Identify which cell holds the provided text, then report its [X, Y] central coordinate. 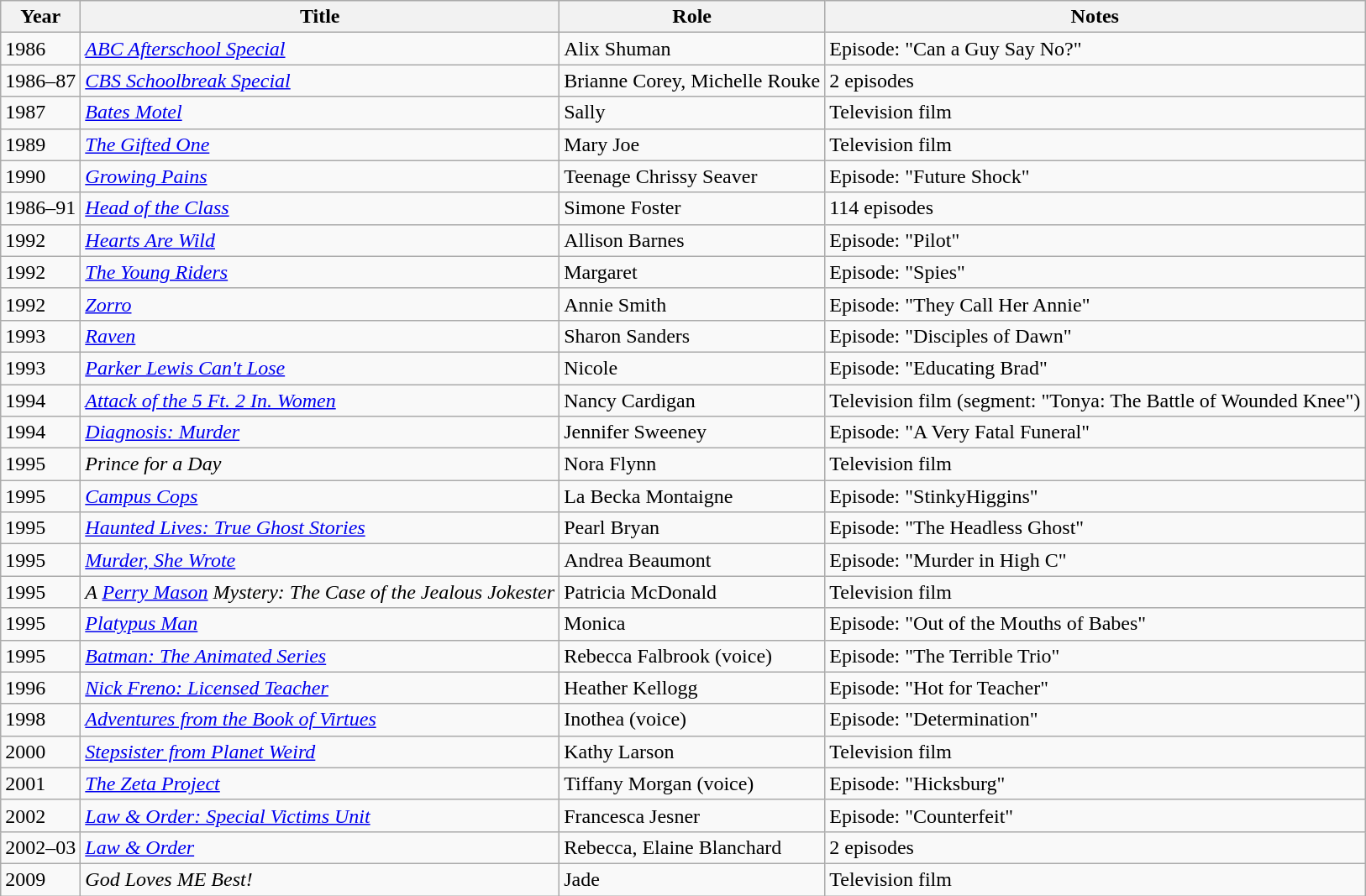
1998 [40, 720]
Episode: "Hicksburg" [1095, 783]
Annie Smith [692, 304]
2002 [40, 815]
Television film (segment: "Tonya: The Battle of Wounded Knee") [1095, 401]
The Zeta Project [320, 783]
Jennifer Sweeney [692, 432]
Kathy Larson [692, 752]
Platypus Man [320, 624]
God Loves ME Best! [320, 879]
Alix Shuman [692, 49]
2000 [40, 752]
2002–03 [40, 847]
Nicole [692, 368]
Parker Lewis Can't Lose [320, 368]
Andrea Beaumont [692, 560]
Episode: "Determination" [1095, 720]
Diagnosis: Murder [320, 432]
Margaret [692, 272]
Year [40, 17]
Episode: "Future Shock" [1095, 176]
Growing Pains [320, 176]
Episode: "They Call Her Annie" [1095, 304]
1990 [40, 176]
Law & Order [320, 847]
114 episodes [1095, 208]
Nora Flynn [692, 464]
Law & Order: Special Victims Unit [320, 815]
Bates Motel [320, 113]
Teenage Chrissy Seaver [692, 176]
Episode: "Hot for Teacher" [1095, 688]
1989 [40, 144]
The Gifted One [320, 144]
CBS Schoolbreak Special [320, 81]
Monica [692, 624]
Role [692, 17]
1987 [40, 113]
La Becka Montaigne [692, 496]
2001 [40, 783]
Nick Freno: Licensed Teacher [320, 688]
Prince for a Day [320, 464]
Stepsister from Planet Weird [320, 752]
Rebecca, Elaine Blanchard [692, 847]
Brianne Corey, Michelle Rouke [692, 81]
Notes [1095, 17]
Episode: "Counterfeit" [1095, 815]
Murder, She Wrote [320, 560]
Head of the Class [320, 208]
2009 [40, 879]
Hearts Are Wild [320, 240]
Sally [692, 113]
Campus Cops [320, 496]
ABC Afterschool Special [320, 49]
Patricia McDonald [692, 592]
Jade [692, 879]
Pearl Bryan [692, 528]
1986–87 [40, 81]
Episode: "Out of the Mouths of Babes" [1095, 624]
Simone Foster [692, 208]
Episode: "Murder in High C" [1095, 560]
Episode: "A Very Fatal Funeral" [1095, 432]
Sharon Sanders [692, 336]
Attack of the 5 Ft. 2 In. Women [320, 401]
A Perry Mason Mystery: The Case of the Jealous Jokester [320, 592]
Episode: "The Terrible Trio" [1095, 656]
Nancy Cardigan [692, 401]
Zorro [320, 304]
Episode: "Pilot" [1095, 240]
Episode: "The Headless Ghost" [1095, 528]
Title [320, 17]
The Young Riders [320, 272]
Batman: The Animated Series [320, 656]
Allison Barnes [692, 240]
1986 [40, 49]
Francesca Jesner [692, 815]
1996 [40, 688]
Heather Kellogg [692, 688]
Raven [320, 336]
Rebecca Falbrook (voice) [692, 656]
Episode: "Spies" [1095, 272]
1986–91 [40, 208]
Episode: "Educating Brad" [1095, 368]
Haunted Lives: True Ghost Stories [320, 528]
Adventures from the Book of Virtues [320, 720]
Inothea (voice) [692, 720]
Mary Joe [692, 144]
Episode: "Can a Guy Say No?" [1095, 49]
Episode: "Disciples of Dawn" [1095, 336]
Episode: "StinkyHiggins" [1095, 496]
Tiffany Morgan (voice) [692, 783]
